Return the (x, y) coordinate for the center point of the cell that contains the specified text.  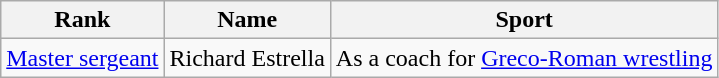
As a coach for Greco-Roman wrestling (524, 58)
Richard Estrella (247, 58)
Sport (524, 20)
Name (247, 20)
Master sergeant (82, 58)
Rank (82, 20)
